Find where the given text appears and provide that cell's center as [X, Y] coordinate. 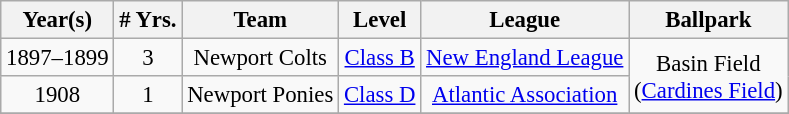
1908 [58, 95]
1897–1899 [58, 58]
Newport Ponies [260, 95]
Class D [380, 95]
Ballpark [708, 20]
Level [380, 20]
League [525, 20]
Newport Colts [260, 58]
Atlantic Association [525, 95]
Year(s) [58, 20]
# Yrs. [148, 20]
Team [260, 20]
1 [148, 95]
New England League [525, 58]
Basin Field(Cardines Field) [708, 76]
3 [148, 58]
Class B [380, 58]
